Search for the cell housing the specified text and yield its [X, Y] center coordinate. 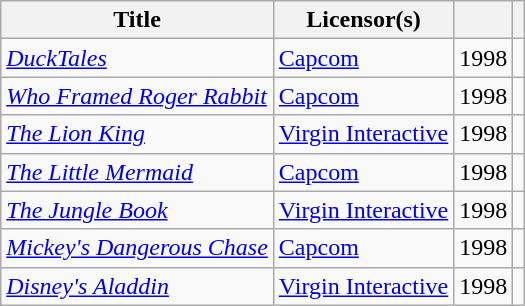
Title [138, 20]
The Little Mermaid [138, 172]
The Lion King [138, 134]
The Jungle Book [138, 210]
Who Framed Roger Rabbit [138, 96]
Disney's Aladdin [138, 286]
Mickey's Dangerous Chase [138, 248]
DuckTales [138, 58]
Licensor(s) [363, 20]
